Search for the cell housing the specified text and yield its [x, y] center coordinate. 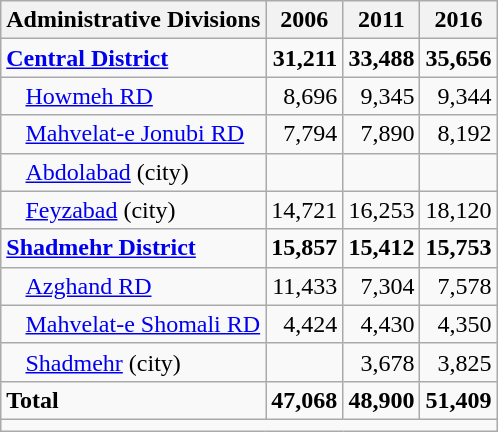
3,678 [382, 362]
Shadmehr District [134, 248]
31,211 [304, 58]
2006 [304, 20]
51,409 [458, 400]
Total [134, 400]
15,857 [304, 248]
33,488 [382, 58]
Abdolabad (city) [134, 172]
35,656 [458, 58]
Azghand RD [134, 286]
Administrative Divisions [134, 20]
16,253 [382, 210]
7,890 [382, 134]
47,068 [304, 400]
3,825 [458, 362]
4,430 [382, 324]
8,696 [304, 96]
Shadmehr (city) [134, 362]
4,350 [458, 324]
48,900 [382, 400]
Feyzabad (city) [134, 210]
11,433 [304, 286]
15,412 [382, 248]
18,120 [458, 210]
2011 [382, 20]
15,753 [458, 248]
Mahvelat-e Jonubi RD [134, 134]
14,721 [304, 210]
4,424 [304, 324]
8,192 [458, 134]
7,794 [304, 134]
7,578 [458, 286]
Mahvelat-e Shomali RD [134, 324]
9,345 [382, 96]
Central District [134, 58]
2016 [458, 20]
9,344 [458, 96]
Howmeh RD [134, 96]
7,304 [382, 286]
